From the cell containing the given text, extract its center point as (X, Y) coordinate. 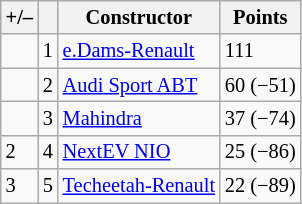
111 (260, 51)
Audi Sport ABT (139, 85)
Constructor (139, 17)
Techeetah-Renault (139, 186)
e.Dams-Renault (139, 51)
1 (48, 51)
5 (48, 186)
4 (48, 152)
25 (−86) (260, 152)
37 (−74) (260, 118)
Points (260, 17)
60 (−51) (260, 85)
22 (−89) (260, 186)
NextEV NIO (139, 152)
+/– (20, 17)
Mahindra (139, 118)
